Search for the cell housing the specified text and yield its (x, y) center coordinate. 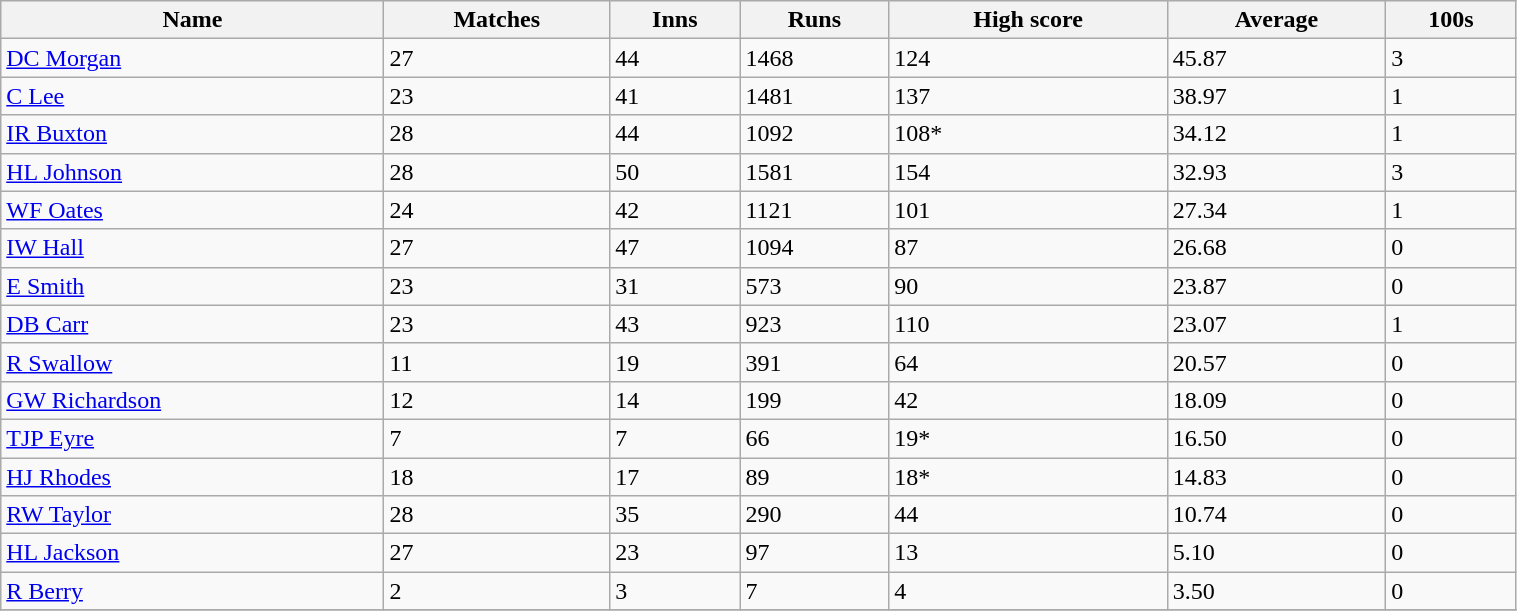
19 (675, 362)
87 (1028, 248)
R Swallow (192, 362)
124 (1028, 58)
38.97 (1276, 96)
10.74 (1276, 515)
23.87 (1276, 286)
16.50 (1276, 438)
90 (1028, 286)
5.10 (1276, 553)
137 (1028, 96)
391 (814, 362)
27.34 (1276, 210)
R Berry (192, 591)
13 (1028, 553)
31 (675, 286)
Inns (675, 20)
1121 (814, 210)
66 (814, 438)
23.07 (1276, 324)
1581 (814, 172)
17 (675, 477)
45.87 (1276, 58)
101 (1028, 210)
E Smith (192, 286)
290 (814, 515)
24 (497, 210)
4 (1028, 591)
108* (1028, 134)
2 (497, 591)
43 (675, 324)
18 (497, 477)
34.12 (1276, 134)
97 (814, 553)
923 (814, 324)
12 (497, 400)
Matches (497, 20)
IR Buxton (192, 134)
Name (192, 20)
1481 (814, 96)
100s (1451, 20)
DC Morgan (192, 58)
C Lee (192, 96)
1092 (814, 134)
32.93 (1276, 172)
64 (1028, 362)
19* (1028, 438)
DB Carr (192, 324)
199 (814, 400)
50 (675, 172)
20.57 (1276, 362)
573 (814, 286)
1094 (814, 248)
154 (1028, 172)
11 (497, 362)
WF Oates (192, 210)
3.50 (1276, 591)
RW Taylor (192, 515)
Average (1276, 20)
47 (675, 248)
41 (675, 96)
35 (675, 515)
GW Richardson (192, 400)
110 (1028, 324)
14.83 (1276, 477)
1468 (814, 58)
IW Hall (192, 248)
89 (814, 477)
18.09 (1276, 400)
TJP Eyre (192, 438)
Runs (814, 20)
High score (1028, 20)
18* (1028, 477)
HJ Rhodes (192, 477)
14 (675, 400)
HL Jackson (192, 553)
HL Johnson (192, 172)
26.68 (1276, 248)
